Search for the cell housing the specified text and yield its (X, Y) center coordinate. 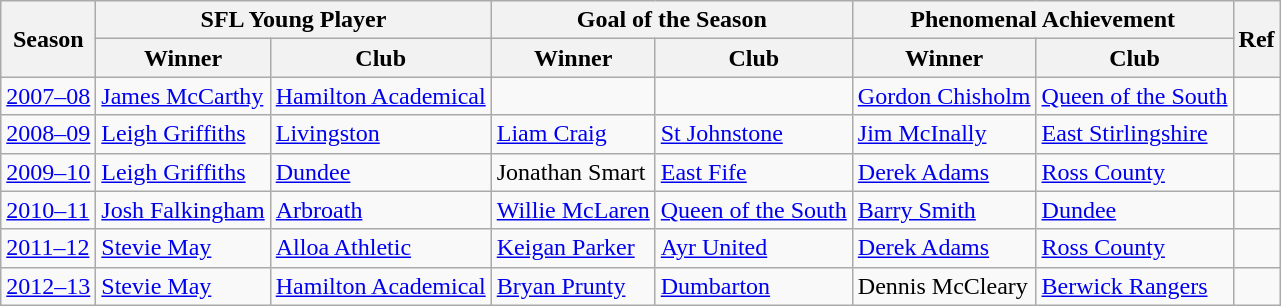
2007–08 (48, 96)
Jonathan Smart (573, 172)
Dumbarton (754, 286)
Berwick Rangers (1134, 286)
2008–09 (48, 134)
Liam Craig (573, 134)
East Stirlingshire (1134, 134)
Bryan Prunty (573, 286)
Alloa Athletic (380, 248)
2010–11 (48, 210)
2012–13 (48, 286)
Livingston (380, 134)
Dennis McCleary (944, 286)
Willie McLaren (573, 210)
James McCarthy (183, 96)
Gordon Chisholm (944, 96)
Barry Smith (944, 210)
Ref (1256, 39)
Keigan Parker (573, 248)
East Fife (754, 172)
Josh Falkingham (183, 210)
Goal of the Season (672, 20)
2009–10 (48, 172)
Phenomenal Achievement (1042, 20)
Arbroath (380, 210)
Jim McInally (944, 134)
Ayr United (754, 248)
2011–12 (48, 248)
SFL Young Player (294, 20)
Season (48, 39)
St Johnstone (754, 134)
